Search for the cell housing the specified text and yield its [x, y] center coordinate. 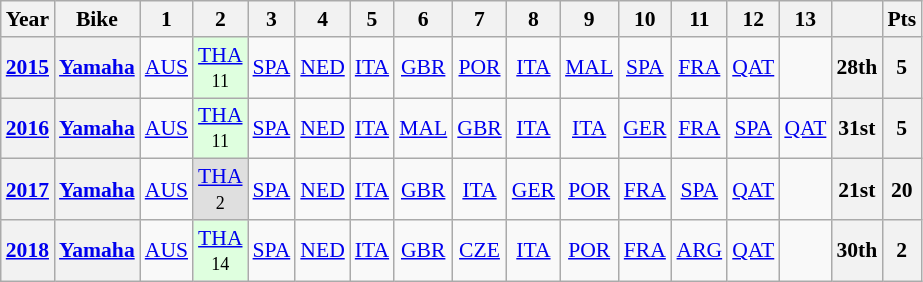
7 [480, 19]
ARG [700, 250]
THA2 [220, 190]
4 [322, 19]
21st [856, 190]
Bike [97, 19]
28th [856, 68]
12 [753, 19]
2018 [28, 250]
3 [272, 19]
CZE [480, 250]
8 [534, 19]
THA14 [220, 250]
13 [805, 19]
9 [589, 19]
2017 [28, 190]
Year [28, 19]
6 [423, 19]
2015 [28, 68]
10 [644, 19]
1 [166, 19]
30th [856, 250]
20 [902, 190]
31st [856, 128]
2016 [28, 128]
Pts [902, 19]
11 [700, 19]
